Find where the given text appears and provide that cell's center as [x, y] coordinate. 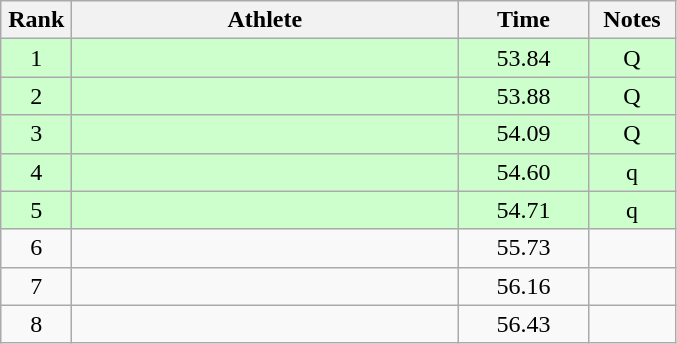
8 [36, 324]
1 [36, 58]
7 [36, 286]
Athlete [265, 20]
54.71 [524, 210]
2 [36, 96]
3 [36, 134]
54.09 [524, 134]
6 [36, 248]
56.16 [524, 286]
5 [36, 210]
4 [36, 172]
54.60 [524, 172]
Rank [36, 20]
Time [524, 20]
Notes [632, 20]
55.73 [524, 248]
53.88 [524, 96]
56.43 [524, 324]
53.84 [524, 58]
